Identify which cell holds the provided text, then report its (x, y) central coordinate. 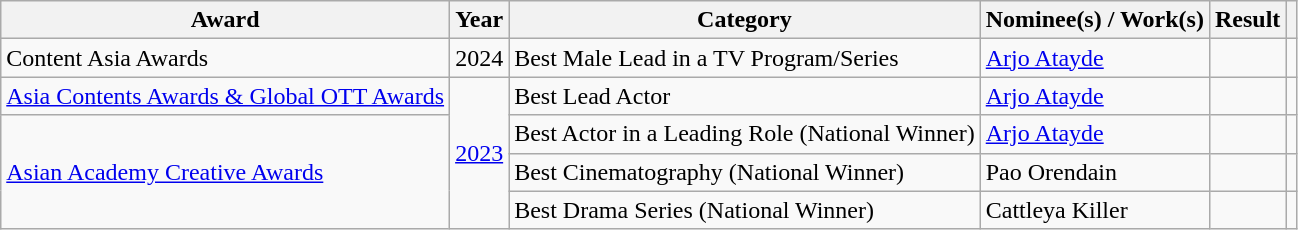
Best Lead Actor (745, 96)
2023 (480, 153)
Best Male Lead in a TV Program/Series (745, 58)
Asia Contents Awards & Global OTT Awards (226, 96)
Best Actor in a Leading Role (National Winner) (745, 134)
Award (226, 20)
Year (480, 20)
Best Cinematography (National Winner) (745, 172)
Content Asia Awards (226, 58)
Asian Academy Creative Awards (226, 172)
Result (1247, 20)
Cattleya Killer (1094, 210)
Best Drama Series (National Winner) (745, 210)
Category (745, 20)
Pao Orendain (1094, 172)
Nominee(s) / Work(s) (1094, 20)
2024 (480, 58)
